Scan for the cell matching the given text and deliver its (X, Y) coordinate at center. 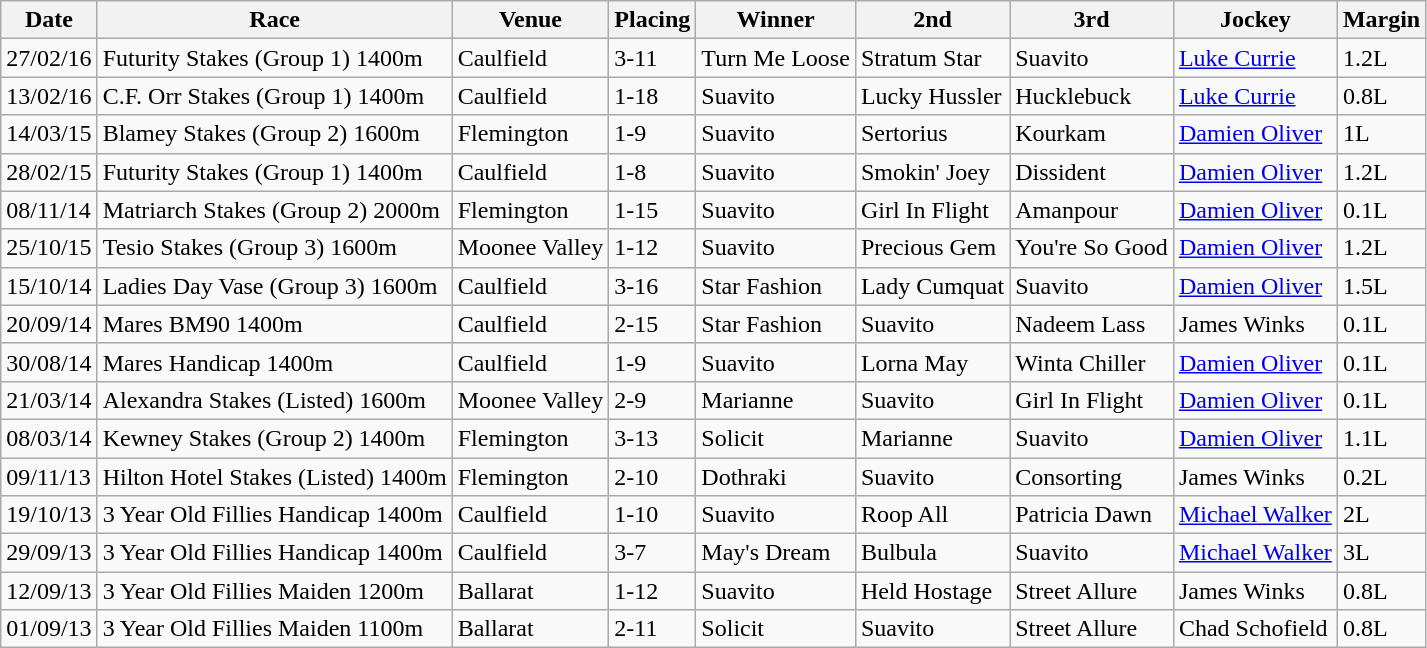
3-16 (652, 286)
Winner (776, 20)
28/02/15 (49, 172)
Bulbula (932, 553)
1L (1381, 134)
Kewney Stakes (Group 2) 1400m (274, 438)
May's Dream (776, 553)
1-10 (652, 515)
Lorna May (932, 362)
08/11/14 (49, 210)
Placing (652, 20)
Venue (530, 20)
27/02/16 (49, 58)
Nadeem Lass (1092, 324)
Sertorius (932, 134)
15/10/14 (49, 286)
Date (49, 20)
Mares BM90 1400m (274, 324)
Blamey Stakes (Group 2) 1600m (274, 134)
0.2L (1381, 477)
Amanpour (1092, 210)
13/02/16 (49, 96)
Lady Cumquat (932, 286)
1.1L (1381, 438)
12/09/13 (49, 591)
You're So Good (1092, 248)
2-10 (652, 477)
3 Year Old Fillies Maiden 1200m (274, 591)
08/03/14 (49, 438)
Mares Handicap 1400m (274, 362)
Dissident (1092, 172)
Margin (1381, 20)
Dothraki (776, 477)
2-11 (652, 629)
Patricia Dawn (1092, 515)
Hucklebuck (1092, 96)
Kourkam (1092, 134)
09/11/13 (49, 477)
1.5L (1381, 286)
3-7 (652, 553)
14/03/15 (49, 134)
1-8 (652, 172)
30/08/14 (49, 362)
2-15 (652, 324)
2L (1381, 515)
Lucky Hussler (932, 96)
Roop All (932, 515)
Consorting (1092, 477)
Stratum Star (932, 58)
01/09/13 (49, 629)
Precious Gem (932, 248)
Hilton Hotel Stakes (Listed) 1400m (274, 477)
Race (274, 20)
2-9 (652, 400)
Jockey (1255, 20)
2nd (932, 20)
3L (1381, 553)
25/10/15 (49, 248)
Tesio Stakes (Group 3) 1600m (274, 248)
Alexandra Stakes (Listed) 1600m (274, 400)
29/09/13 (49, 553)
3-13 (652, 438)
3rd (1092, 20)
Held Hostage (932, 591)
Ladies Day Vase (Group 3) 1600m (274, 286)
Chad Schofield (1255, 629)
3 Year Old Fillies Maiden 1100m (274, 629)
Smokin' Joey (932, 172)
Turn Me Loose (776, 58)
21/03/14 (49, 400)
19/10/13 (49, 515)
Winta Chiller (1092, 362)
3-11 (652, 58)
Matriarch Stakes (Group 2) 2000m (274, 210)
1-18 (652, 96)
1-15 (652, 210)
20/09/14 (49, 324)
C.F. Orr Stakes (Group 1) 1400m (274, 96)
